Locate the cell with the specified text and output its (X, Y) center coordinate. 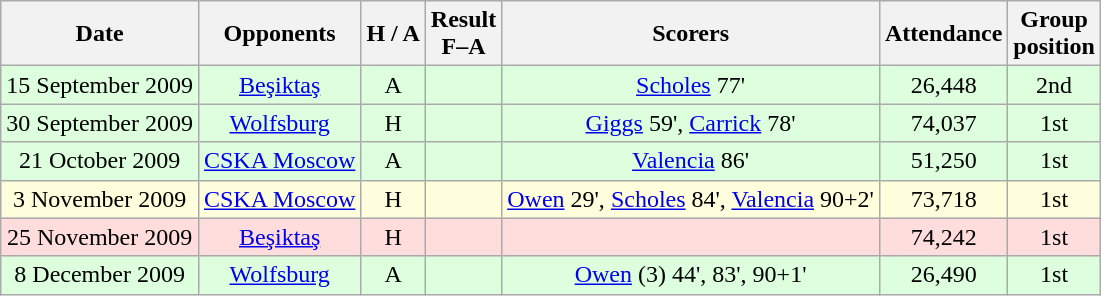
ResultF–A (463, 34)
Owen (3) 44', 83', 90+1' (691, 275)
3 November 2009 (100, 199)
Date (100, 34)
74,242 (943, 237)
Attendance (943, 34)
Groupposition (1054, 34)
30 September 2009 (100, 123)
Owen 29', Scholes 84', Valencia 90+2' (691, 199)
Valencia 86' (691, 161)
21 October 2009 (100, 161)
26,448 (943, 85)
15 September 2009 (100, 85)
26,490 (943, 275)
74,037 (943, 123)
8 December 2009 (100, 275)
H / A (393, 34)
Scorers (691, 34)
25 November 2009 (100, 237)
Scholes 77' (691, 85)
Opponents (279, 34)
Giggs 59', Carrick 78' (691, 123)
73,718 (943, 199)
51,250 (943, 161)
2nd (1054, 85)
